Return the [X, Y] coordinate for the center point of the cell that contains the specified text.  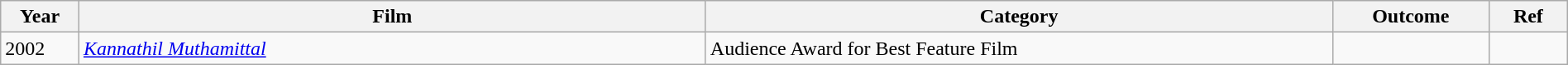
Kannathil Muthamittal [392, 48]
Film [392, 17]
Year [40, 17]
2002 [40, 48]
Audience Award for Best Feature Film [1019, 48]
Ref [1528, 17]
Category [1019, 17]
Outcome [1411, 17]
